Return the (x, y) coordinate for the center point of the cell that contains the specified text.  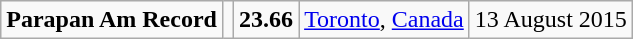
13 August 2015 (550, 20)
Toronto, Canada (384, 20)
23.66 (266, 20)
Parapan Am Record (112, 20)
